Extract the (X, Y) coordinate from the center of the cell holding the provided text.  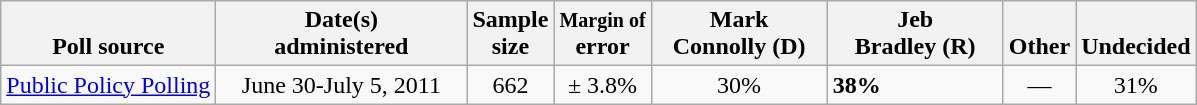
Margin oferror (602, 34)
Date(s)administered (342, 34)
June 30-July 5, 2011 (342, 85)
30% (739, 85)
31% (1136, 85)
Other (1039, 34)
Samplesize (510, 34)
Poll source (108, 34)
± 3.8% (602, 85)
662 (510, 85)
— (1039, 85)
Undecided (1136, 34)
MarkConnolly (D) (739, 34)
JebBradley (R) (915, 34)
38% (915, 85)
Public Policy Polling (108, 85)
